Output the [X, Y] coordinate of the center of the cell containing the given text.  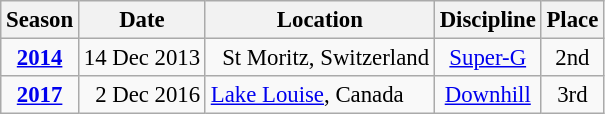
2nd [572, 58]
Location [320, 20]
Discipline [488, 20]
2017 [40, 95]
Lake Louise, Canada [320, 95]
Super-G [488, 58]
Place [572, 20]
Season [40, 20]
Date [142, 20]
Downhill [488, 95]
St Moritz, Switzerland [320, 58]
2 Dec 2016 [142, 95]
14 Dec 2013 [142, 58]
3rd [572, 95]
2014 [40, 58]
